Output the (x, y) coordinate of the center of the cell containing the given text.  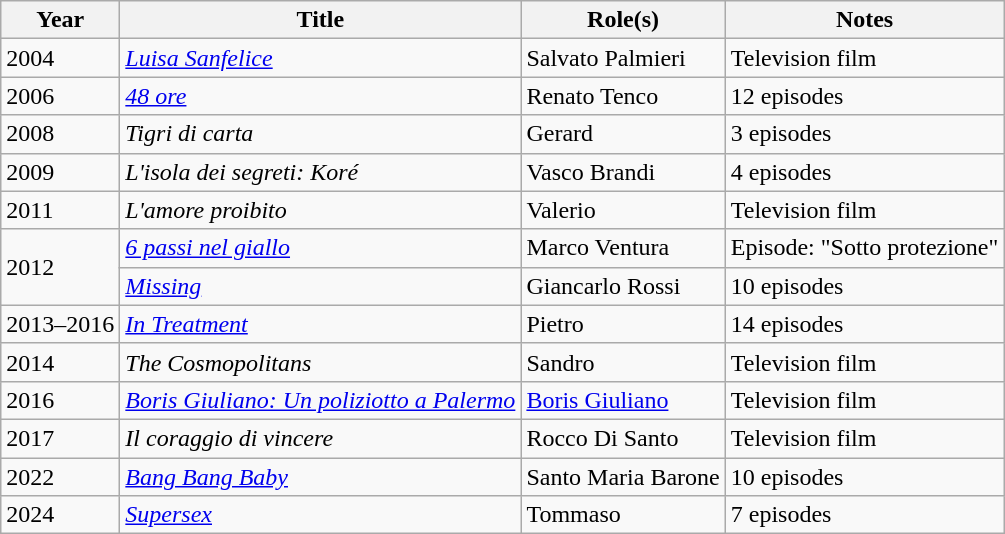
Gerard (623, 134)
2013–2016 (60, 324)
Boris Giuliano: Un poliziotto a Palermo (320, 400)
2008 (60, 134)
Valerio (623, 210)
In Treatment (320, 324)
Santo Maria Barone (623, 477)
Year (60, 20)
2024 (60, 515)
Missing (320, 286)
2012 (60, 267)
Episode: "Sotto protezione" (864, 248)
7 episodes (864, 515)
2006 (60, 96)
2016 (60, 400)
Notes (864, 20)
Sandro (623, 362)
Rocco Di Santo (623, 438)
2017 (60, 438)
Giancarlo Rossi (623, 286)
Renato Tenco (623, 96)
The Cosmopolitans (320, 362)
2011 (60, 210)
Bang Bang Baby (320, 477)
12 episodes (864, 96)
3 episodes (864, 134)
Vasco Brandi (623, 172)
2009 (60, 172)
Luisa Sanfelice (320, 58)
2014 (60, 362)
48 ore (320, 96)
6 passi nel giallo (320, 248)
Pietro (623, 324)
Supersex (320, 515)
Tommaso (623, 515)
Marco Ventura (623, 248)
14 episodes (864, 324)
Tigri di carta (320, 134)
Il coraggio di vincere (320, 438)
Boris Giuliano (623, 400)
Role(s) (623, 20)
Title (320, 20)
L'amore proibito (320, 210)
L'isola dei segreti: Koré (320, 172)
2004 (60, 58)
2022 (60, 477)
4 episodes (864, 172)
Salvato Palmieri (623, 58)
